Search for the cell housing the specified text and yield its (x, y) center coordinate. 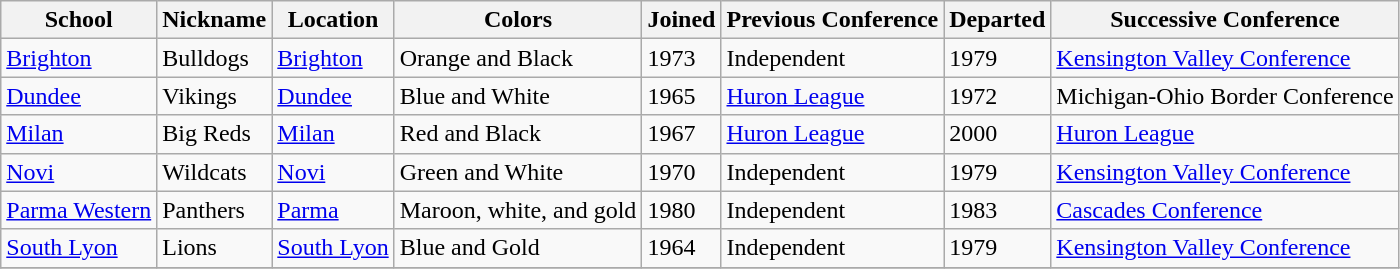
Successive Conference (1225, 20)
Nickname (214, 20)
Red and Black (518, 134)
Location (333, 20)
Parma (333, 210)
Wildcats (214, 172)
Colors (518, 20)
School (79, 20)
Maroon, white, and gold (518, 210)
2000 (998, 134)
Blue and White (518, 96)
Lions (214, 248)
1972 (998, 96)
1965 (682, 96)
Big Reds (214, 134)
Cascades Conference (1225, 210)
Vikings (214, 96)
1973 (682, 58)
Previous Conference (832, 20)
Orange and Black (518, 58)
Parma Western (79, 210)
Departed (998, 20)
Joined (682, 20)
1967 (682, 134)
Bulldogs (214, 58)
Blue and Gold (518, 248)
Green and White (518, 172)
1983 (998, 210)
Panthers (214, 210)
1980 (682, 210)
1970 (682, 172)
1964 (682, 248)
Michigan-Ohio Border Conference (1225, 96)
